Detect which cell encompasses the target text, then output its [X, Y] center coordinate. 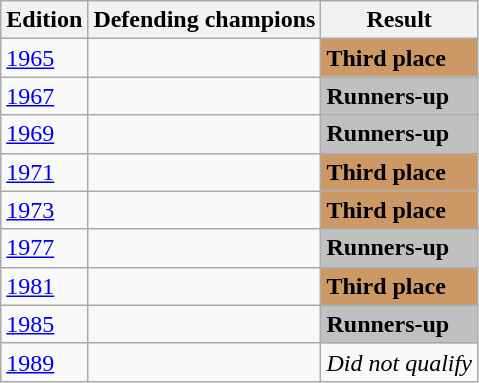
1969 [44, 134]
1973 [44, 210]
Did not qualify [399, 362]
1985 [44, 324]
1977 [44, 248]
Result [399, 20]
1981 [44, 286]
1967 [44, 96]
Defending champions [204, 20]
1965 [44, 58]
Edition [44, 20]
1989 [44, 362]
1971 [44, 172]
